Detect which cell encompasses the target text, then output its [X, Y] center coordinate. 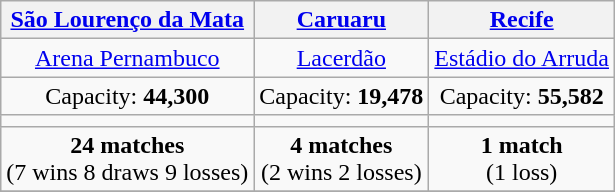
4 matches(2 wins 2 losses) [342, 158]
Arena Pernambuco [128, 58]
Estádio do Arruda [522, 58]
Lacerdão [342, 58]
Caruaru [342, 20]
Capacity: 19,478 [342, 96]
Recife [522, 20]
24 matches(7 wins 8 draws 9 losses) [128, 158]
São Lourenço da Mata [128, 20]
Capacity: 44,300 [128, 96]
1 match(1 loss) [522, 158]
Capacity: 55,582 [522, 96]
